Pinpoint the cell where the given text exists, returning its (x, y) midpoint coordinate. 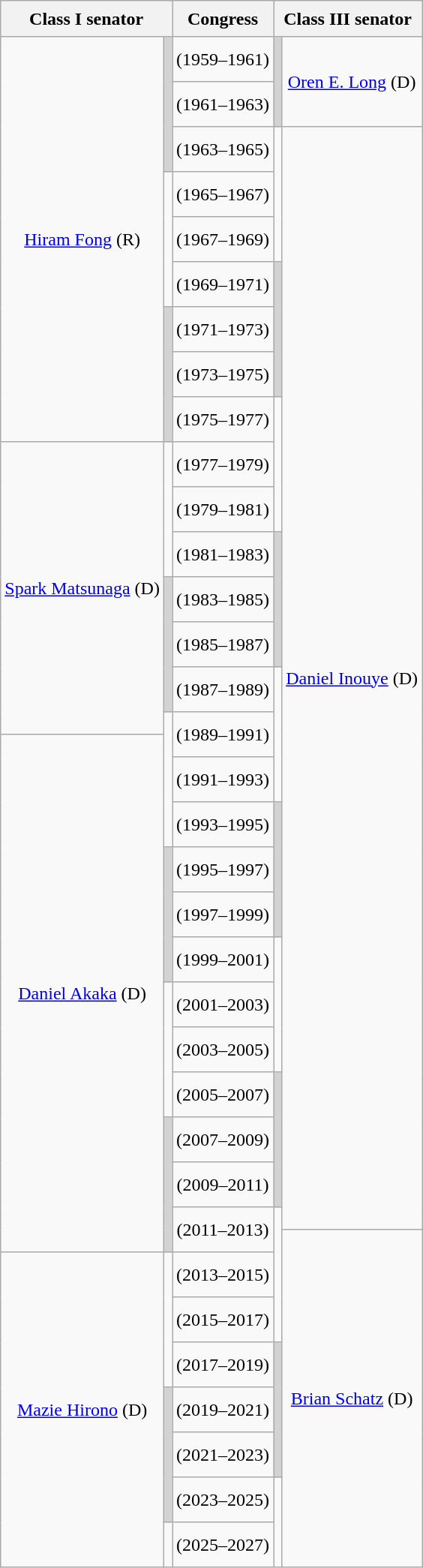
(2017–2019) (223, 1365)
(2025–2027) (223, 1545)
(1961–1963) (223, 104)
Hiram Fong (R) (82, 239)
(2019–2021) (223, 1410)
(1979–1981) (223, 509)
(1987–1989) (223, 689)
(1991–1993) (223, 779)
(2015–2017) (223, 1320)
(1985–1987) (223, 644)
(1977–1979) (223, 464)
(2023–2025) (223, 1500)
(1997–1999) (223, 915)
(2013–2015) (223, 1275)
(1969–1971) (223, 284)
Daniel Inouye (D) (352, 678)
(1993–1995) (223, 825)
(1981–1983) (223, 554)
Class I senator (87, 19)
(1959–1961) (223, 59)
(2021–2023) (223, 1455)
(2009–2011) (223, 1185)
(2001–2003) (223, 1005)
Daniel Akaka (D) (82, 993)
Congress (223, 19)
(2007–2009) (223, 1140)
Class III senator (348, 19)
Brian Schatz (D) (352, 1398)
(2003–2005) (223, 1050)
(1983–1985) (223, 599)
Spark Matsunaga (D) (82, 588)
(2011–2013) (223, 1230)
(1963–1965) (223, 149)
(1975–1977) (223, 419)
Oren E. Long (D) (352, 82)
(1965–1967) (223, 194)
(1995–1997) (223, 870)
(1967–1969) (223, 239)
(1971–1973) (223, 329)
(2005–2007) (223, 1095)
(1973–1975) (223, 374)
(1989–1991) (223, 734)
(1999–2001) (223, 960)
Mazie Hirono (D) (82, 1410)
